Capture the cell that displays the provided text and extract its (X, Y) central coordinate. 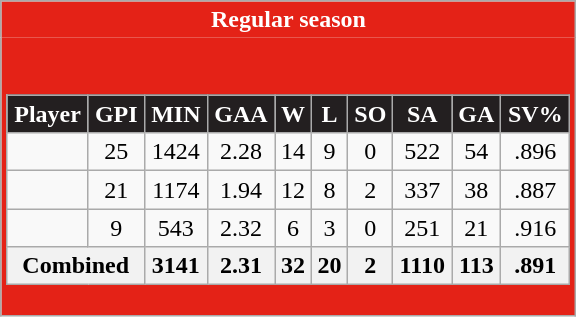
2.31 (240, 266)
GA (476, 114)
W (294, 114)
113 (476, 266)
Player (48, 114)
522 (422, 152)
.916 (536, 228)
.887 (536, 190)
12 (294, 190)
3 (330, 228)
337 (422, 190)
.891 (536, 266)
L (330, 114)
1110 (422, 266)
GPI (116, 114)
251 (422, 228)
543 (176, 228)
SO (370, 114)
GAA (240, 114)
8 (330, 190)
54 (476, 152)
14 (294, 152)
32 (294, 266)
2.28 (240, 152)
1.94 (240, 190)
.896 (536, 152)
Regular season (288, 20)
SV% (536, 114)
MIN (176, 114)
1424 (176, 152)
Combined (76, 266)
38 (476, 190)
2.32 (240, 228)
1174 (176, 190)
20 (330, 266)
3141 (176, 266)
SA (422, 114)
25 (116, 152)
6 (294, 228)
